Detect which cell encompasses the target text, then output its (X, Y) center coordinate. 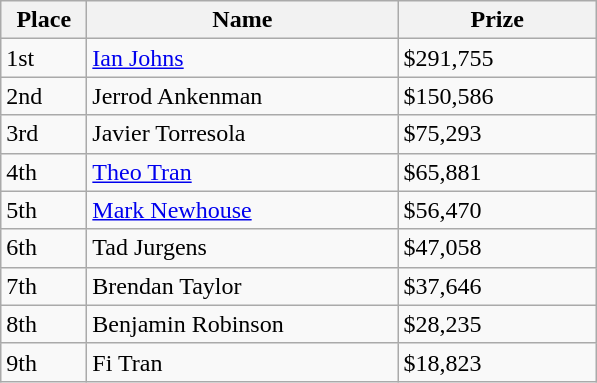
6th (44, 248)
1st (44, 58)
$65,881 (498, 172)
$37,646 (498, 286)
$18,823 (498, 362)
Tad Jurgens (242, 248)
$28,235 (498, 324)
Benjamin Robinson (242, 324)
Jerrod Ankenman (242, 96)
$56,470 (498, 210)
Ian Johns (242, 58)
Javier Torresola (242, 134)
Prize (498, 20)
3rd (44, 134)
Fi Tran (242, 362)
2nd (44, 96)
$150,586 (498, 96)
Theo Tran (242, 172)
Name (242, 20)
5th (44, 210)
7th (44, 286)
Place (44, 20)
8th (44, 324)
9th (44, 362)
4th (44, 172)
Brendan Taylor (242, 286)
Mark Newhouse (242, 210)
$291,755 (498, 58)
$75,293 (498, 134)
$47,058 (498, 248)
